Capture the cell that displays the provided text and extract its (x, y) central coordinate. 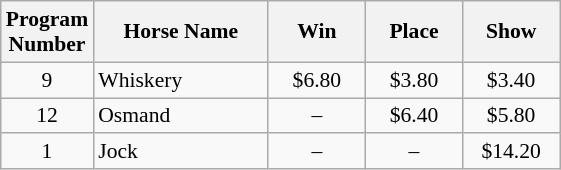
$6.80 (316, 80)
Whiskery (180, 80)
Show (512, 32)
Win (316, 32)
$3.80 (414, 80)
ProgramNumber (47, 32)
Place (414, 32)
$14.20 (512, 152)
12 (47, 116)
Jock (180, 152)
Osmand (180, 116)
1 (47, 152)
9 (47, 80)
$3.40 (512, 80)
$6.40 (414, 116)
$5.80 (512, 116)
Horse Name (180, 32)
